Determine the (X, Y) coordinate at the center of the cell enclosing the given text.  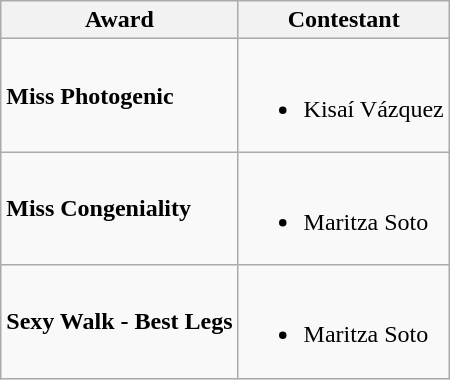
Contestant (344, 20)
Sexy Walk - Best Legs (120, 322)
Award (120, 20)
Kisaí Vázquez (344, 96)
Miss Photogenic (120, 96)
Miss Congeniality (120, 208)
